Extract the [X, Y] coordinate from the center of the cell holding the provided text.  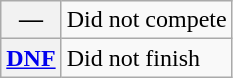
Did not finish [146, 58]
Did not compete [146, 20]
— [31, 20]
DNF [31, 58]
